From the cell containing the given text, extract its center point as (X, Y) coordinate. 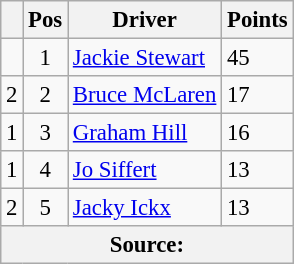
4 (46, 170)
Source: (147, 245)
Jackie Stewart (145, 58)
45 (258, 58)
Driver (145, 20)
Jo Siffert (145, 170)
16 (258, 133)
Graham Hill (145, 133)
5 (46, 208)
3 (46, 133)
Points (258, 20)
Jacky Ickx (145, 208)
17 (258, 95)
Bruce McLaren (145, 95)
Pos (46, 20)
